Pinpoint the cell where the given text exists, returning its (X, Y) midpoint coordinate. 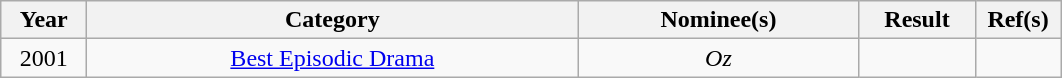
Best Episodic Drama (332, 58)
Year (44, 20)
2001 (44, 58)
Category (332, 20)
Ref(s) (1018, 20)
Result (917, 20)
Oz (718, 58)
Nominee(s) (718, 20)
